Locate the cell with the specified text and output its (x, y) center coordinate. 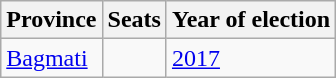
2017 (250, 58)
Seats (134, 20)
Year of election (250, 20)
Bagmati (52, 58)
Province (52, 20)
